Detect which cell encompasses the target text, then output its [X, Y] center coordinate. 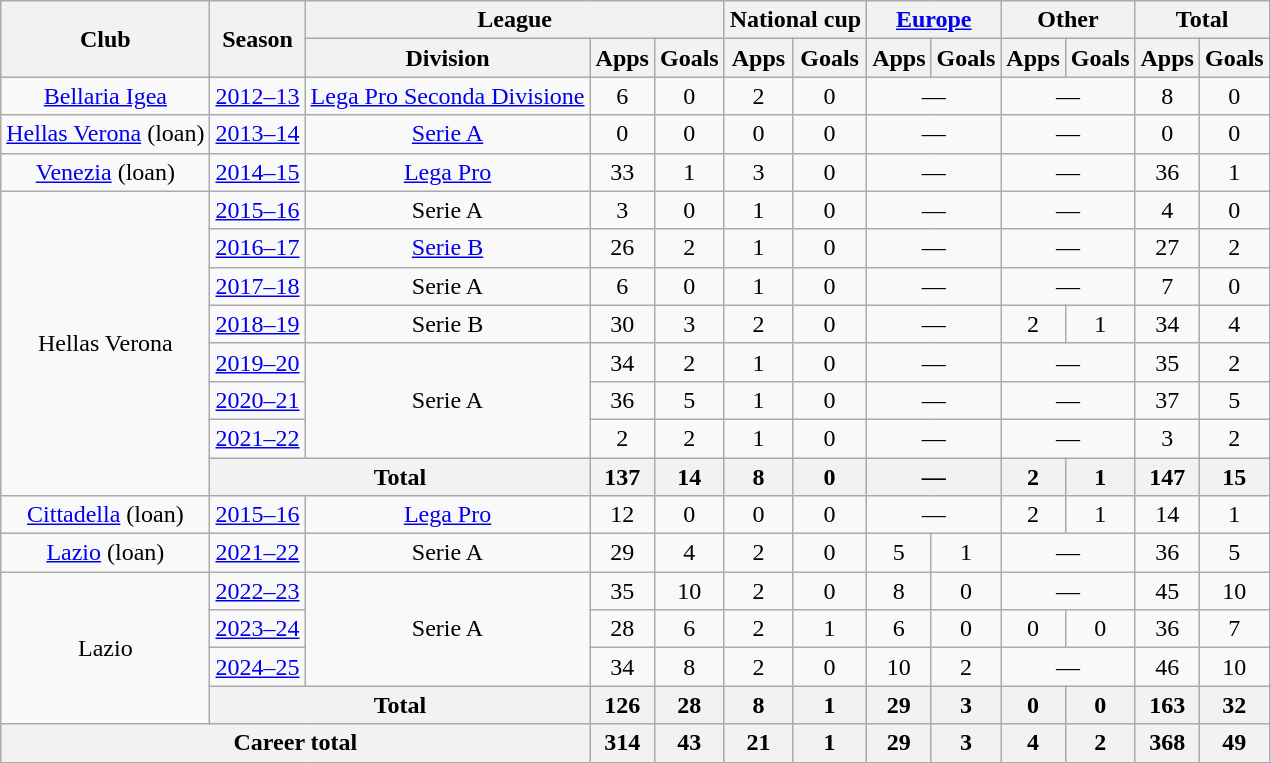
46 [1167, 667]
Hellas Verona (loan) [106, 134]
126 [622, 705]
Cittadella (loan) [106, 515]
368 [1167, 743]
Other [1068, 20]
Hellas Verona [106, 343]
2017–18 [258, 286]
2012–13 [258, 96]
21 [758, 743]
12 [622, 515]
2016–17 [258, 248]
Bellaria Igea [106, 96]
45 [1167, 591]
Europe [934, 20]
137 [622, 477]
Club [106, 39]
2014–15 [258, 172]
30 [622, 324]
15 [1234, 477]
33 [622, 172]
League [514, 20]
2022–23 [258, 591]
26 [622, 248]
Division [448, 58]
43 [689, 743]
2013–14 [258, 134]
Season [258, 39]
Venezia (loan) [106, 172]
Lazio [106, 648]
Lazio (loan) [106, 553]
2024–25 [258, 667]
Career total [296, 743]
27 [1167, 248]
Lega Pro Seconda Divisione [448, 96]
163 [1167, 705]
2018–19 [258, 324]
National cup [795, 20]
314 [622, 743]
147 [1167, 477]
37 [1167, 400]
2023–24 [258, 629]
2019–20 [258, 362]
2020–21 [258, 400]
32 [1234, 705]
49 [1234, 743]
